For the text-containing cell, return its midpoint in [X, Y] coordinate format. 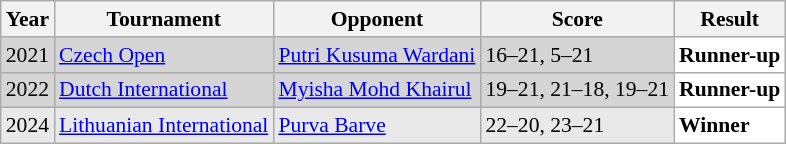
Opponent [376, 19]
Czech Open [164, 55]
19–21, 21–18, 19–21 [577, 90]
Myisha Mohd Khairul [376, 90]
2024 [28, 126]
Winner [730, 126]
Putri Kusuma Wardani [376, 55]
Year [28, 19]
Score [577, 19]
16–21, 5–21 [577, 55]
Tournament [164, 19]
Dutch International [164, 90]
Purva Barve [376, 126]
2022 [28, 90]
Lithuanian International [164, 126]
22–20, 23–21 [577, 126]
2021 [28, 55]
Result [730, 19]
